Provide the [X, Y] coordinate of the cell's center where the given text is located.  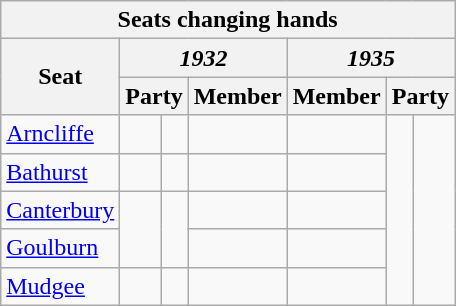
1932 [204, 58]
1935 [370, 58]
Goulburn [60, 248]
Arncliffe [60, 134]
Seats changing hands [228, 20]
Canterbury [60, 210]
Bathurst [60, 172]
Seat [60, 77]
Mudgee [60, 286]
